Pinpoint the cell where the given text exists, returning its (X, Y) midpoint coordinate. 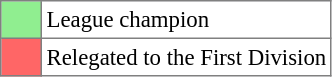
League champion (186, 20)
Relegated to the First Division (186, 57)
